Pinpoint the cell where the given text exists, returning its (X, Y) midpoint coordinate. 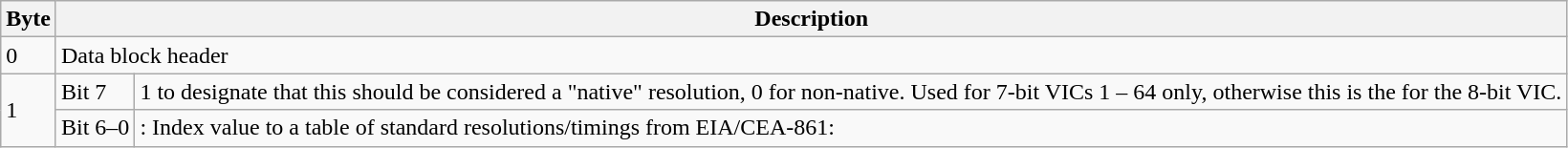
Description (811, 19)
Bit 6–0 (95, 128)
: Index value to a table of standard resolutions/timings from EIA/CEA-861: (851, 128)
0 (29, 55)
Data block header (811, 55)
1 (29, 110)
Bit 7 (95, 92)
Byte (29, 19)
